From the cell containing the given text, extract its center point as [X, Y] coordinate. 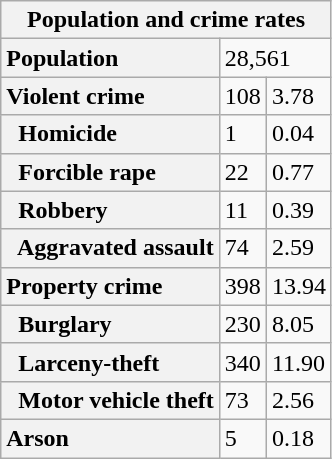
Homicide [110, 134]
74 [242, 248]
398 [242, 286]
0.77 [298, 172]
5 [242, 438]
8.05 [298, 324]
Violent crime [110, 96]
2.56 [298, 400]
22 [242, 172]
Property crime [110, 286]
28,561 [275, 58]
Arson [110, 438]
0.04 [298, 134]
108 [242, 96]
Population and crime rates [166, 20]
1 [242, 134]
Motor vehicle theft [110, 400]
73 [242, 400]
Aggravated assault [110, 248]
340 [242, 362]
Forcible rape [110, 172]
Robbery [110, 210]
Burglary [110, 324]
13.94 [298, 286]
0.18 [298, 438]
Population [110, 58]
2.59 [298, 248]
0.39 [298, 210]
3.78 [298, 96]
11 [242, 210]
230 [242, 324]
11.90 [298, 362]
Larceny-theft [110, 362]
